Extract the (x, y) coordinate from the center of the cell holding the provided text.  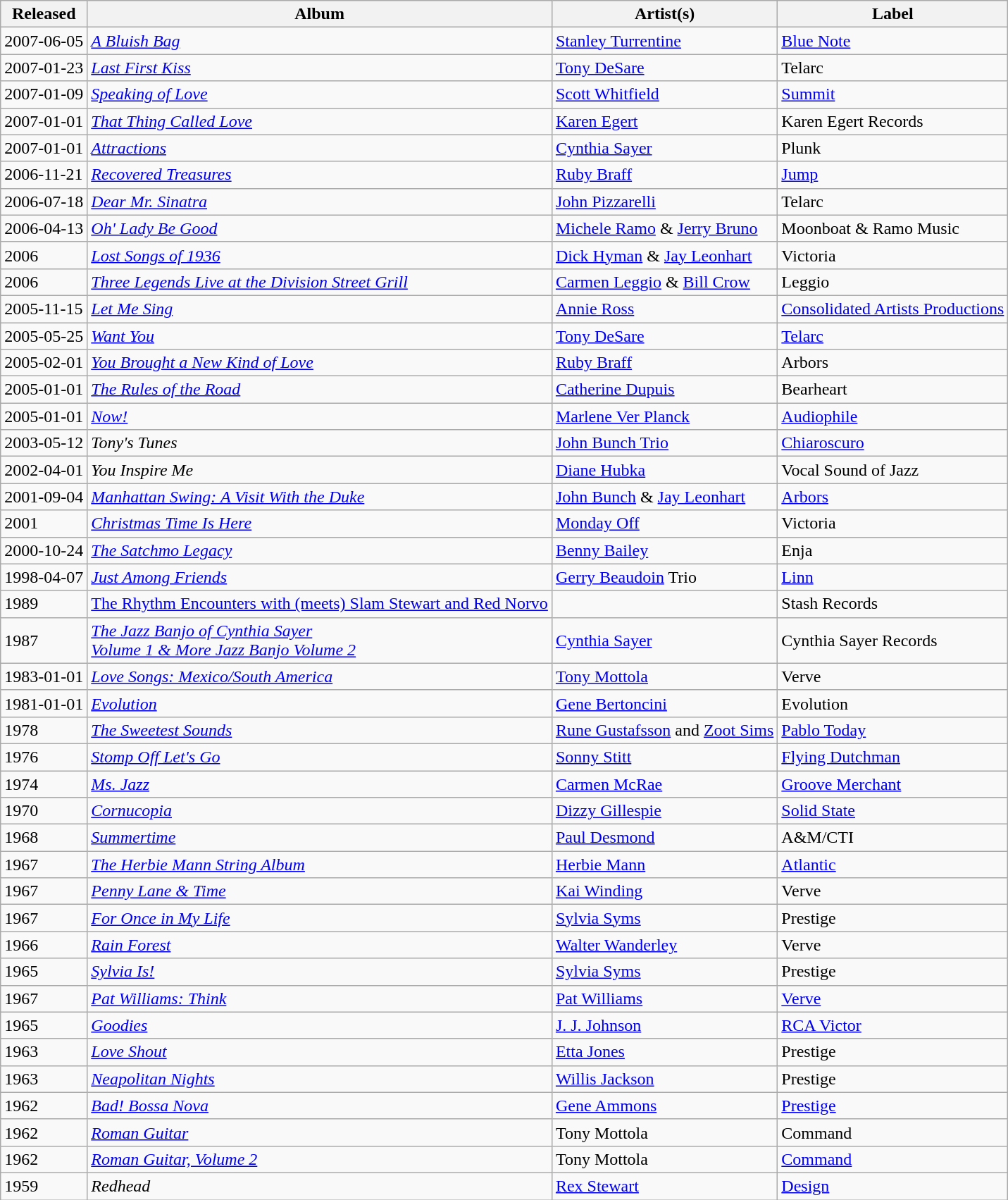
Gene Bertoncini (664, 703)
Neapolitan Nights (320, 1079)
Stomp Off Let's Go (320, 757)
1970 (44, 811)
Pat Williams (664, 998)
Linn (893, 577)
Atlantic (893, 865)
That Thing Called Love (320, 121)
John Bunch & Jay Leonhart (664, 497)
Etta Jones (664, 1052)
1998-04-07 (44, 577)
1976 (44, 757)
Cornucopia (320, 811)
Love Shout (320, 1052)
Rain Forest (320, 945)
Moonboat & Ramo Music (893, 228)
2006-04-13 (44, 228)
Artist(s) (664, 14)
Karen Egert (664, 121)
Pat Williams: Think (320, 998)
1966 (44, 945)
1989 (44, 604)
The Satchmo Legacy (320, 550)
Want You (320, 336)
2006-07-18 (44, 202)
Solid State (893, 811)
Carmen Leggio & Bill Crow (664, 282)
A Bluish Bag (320, 41)
A&M/CTI (893, 838)
Bad! Bossa Nova (320, 1106)
Attractions (320, 148)
2005-05-25 (44, 336)
2007-01-09 (44, 94)
RCA Victor (893, 1025)
The Sweetest Sounds (320, 730)
2001 (44, 524)
Diane Hubka (664, 470)
You Inspire Me (320, 470)
Redhead (320, 1186)
Scott Whitfield (664, 94)
Speaking of Love (320, 94)
Enja (893, 550)
Three Legends Live at the Division Street Grill (320, 282)
John Pizzarelli (664, 202)
2003-05-12 (44, 443)
2000-10-24 (44, 550)
Goodies (320, 1025)
Vocal Sound of Jazz (893, 470)
Benny Bailey (664, 550)
Love Songs: Mexico/South America (320, 676)
Dick Hyman & Jay Leonhart (664, 255)
Paul Desmond (664, 838)
Monday Off (664, 524)
Recovered Treasures (320, 175)
Tony's Tunes (320, 443)
Summit (893, 94)
Oh' Lady Be Good (320, 228)
1987 (44, 640)
Catherine Dupuis (664, 390)
Roman Guitar, Volume 2 (320, 1159)
Kai Winding (664, 891)
Marlene Ver Planck (664, 416)
Released (44, 14)
Sonny Stitt (664, 757)
Let Me Sing (320, 309)
Dear Mr. Sinatra (320, 202)
Now! (320, 416)
Gerry Beaudoin Trio (664, 577)
2001-09-04 (44, 497)
Annie Ross (664, 309)
1974 (44, 784)
Stash Records (893, 604)
Pablo Today (893, 730)
Walter Wanderley (664, 945)
Rune Gustafsson and Zoot Sims (664, 730)
2005-02-01 (44, 363)
Just Among Friends (320, 577)
John Bunch Trio (664, 443)
2007-06-05 (44, 41)
The Rhythm Encounters with (meets) Slam Stewart and Red Norvo (320, 604)
Michele Ramo & Jerry Bruno (664, 228)
1978 (44, 730)
Dizzy Gillespie (664, 811)
Audiophile (893, 416)
Chiaroscuro (893, 443)
Rex Stewart (664, 1186)
Bearheart (893, 390)
1959 (44, 1186)
Ms. Jazz (320, 784)
Label (893, 14)
For Once in My Life (320, 918)
2005-11-15 (44, 309)
2002-04-01 (44, 470)
Stanley Turrentine (664, 41)
Groove Merchant (893, 784)
Cynthia Sayer Records (893, 640)
Lost Songs of 1936 (320, 255)
Blue Note (893, 41)
Design (893, 1186)
Willis Jackson (664, 1079)
You Brought a New Kind of Love (320, 363)
2007-01-23 (44, 68)
Jump (893, 175)
Leggio (893, 282)
Carmen McRae (664, 784)
The Jazz Banjo of Cynthia SayerVolume 1 & More Jazz Banjo Volume 2 (320, 640)
Plunk (893, 148)
Penny Lane & Time (320, 891)
Flying Dutchman (893, 757)
Herbie Mann (664, 865)
Karen Egert Records (893, 121)
Summertime (320, 838)
The Herbie Mann String Album (320, 865)
2006-11-21 (44, 175)
Roman Guitar (320, 1132)
Gene Ammons (664, 1106)
The Rules of the Road (320, 390)
Christmas Time Is Here (320, 524)
Consolidated Artists Productions (893, 309)
Sylvia Is! (320, 972)
1983-01-01 (44, 676)
Manhattan Swing: A Visit With the Duke (320, 497)
J. J. Johnson (664, 1025)
1968 (44, 838)
Last First Kiss (320, 68)
1981-01-01 (44, 703)
Album (320, 14)
